Find where the given text appears and provide that cell's center as (x, y) coordinate. 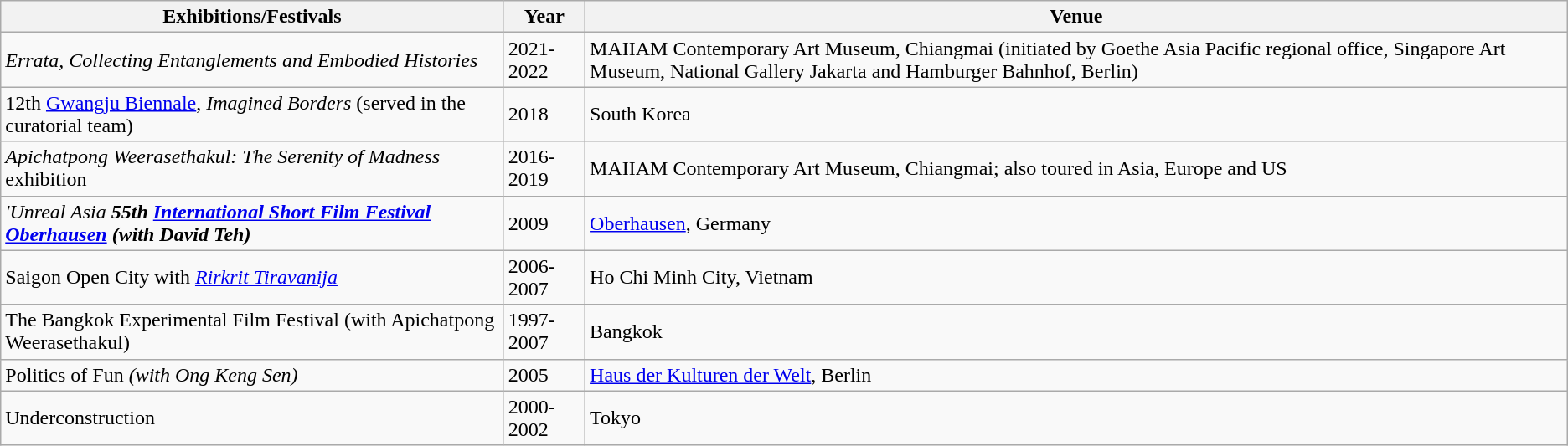
South Korea (1077, 114)
Tokyo (1077, 418)
Venue (1077, 17)
2018 (544, 114)
2009 (544, 223)
Exhibitions/Festivals (252, 17)
12th Gwangju Biennale, Imagined Borders (served in the curatorial team) (252, 114)
Politics of Fun (with Ong Keng Sen) (252, 375)
2021-2022 (544, 60)
MAIIAM Contemporary Art Museum, Chiangmai; also toured in Asia, Europe and US (1077, 169)
Apichatpong Weerasethakul: The Serenity of Madness exhibition (252, 169)
Haus der Kulturen der Welt, Berlin (1077, 375)
1997-2007 (544, 331)
Ho Chi Minh City, Vietnam (1077, 278)
'Unreal Asia 55th International Short Film Festival Oberhausen (with David Teh) (252, 223)
The Bangkok Experimental Film Festival (with Apichatpong Weerasethakul) (252, 331)
Errata, Collecting Entanglements and Embodied Histories (252, 60)
Oberhausen, Germany (1077, 223)
Year (544, 17)
2000-2002 (544, 418)
Underconstruction (252, 418)
2005 (544, 375)
2006-2007 (544, 278)
Saigon Open City with Rirkrit Tiravanija (252, 278)
Bangkok (1077, 331)
2016-2019 (544, 169)
